Locate the cell with the specified text and output its [X, Y] center coordinate. 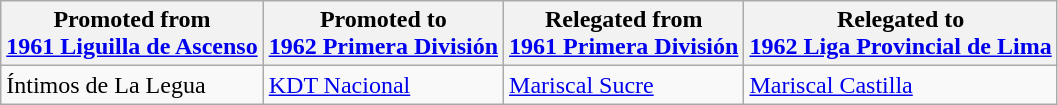
Mariscal Castilla [900, 85]
Relegated to1962 Liga Provincial de Lima [900, 34]
Promoted from1961 Liguilla de Ascenso [132, 34]
KDT Nacional [383, 85]
Relegated from1961 Primera División [624, 34]
Promoted to1962 Primera División [383, 34]
Íntimos de La Legua [132, 85]
Mariscal Sucre [624, 85]
